Pinpoint the cell where the given text exists, returning its [x, y] midpoint coordinate. 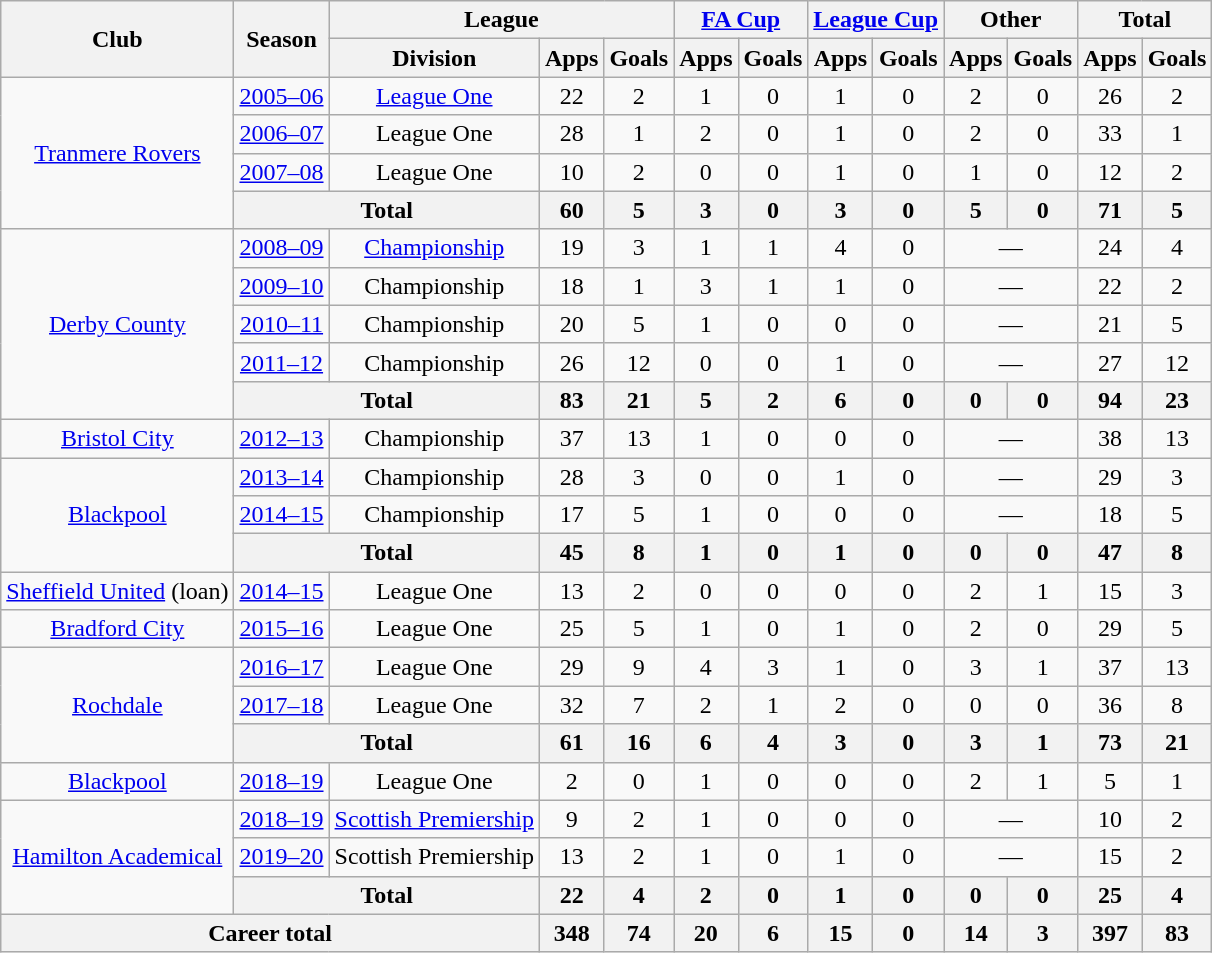
Season [282, 39]
2005–06 [282, 96]
2016–17 [282, 667]
Tranmere Rovers [118, 153]
2011–12 [282, 362]
2017–18 [282, 705]
2007–08 [282, 172]
23 [1177, 400]
Bristol City [118, 438]
Other [1011, 20]
397 [1110, 933]
2015–16 [282, 629]
60 [571, 210]
7 [639, 705]
71 [1110, 210]
47 [1110, 553]
45 [571, 553]
Derby County [118, 324]
2008–09 [282, 248]
2019–20 [282, 857]
32 [571, 705]
24 [1110, 248]
2013–14 [282, 477]
14 [976, 933]
Bradford City [118, 629]
2006–07 [282, 134]
Rochdale [118, 705]
Division [434, 58]
Club [118, 39]
74 [639, 933]
16 [639, 743]
36 [1110, 705]
17 [571, 515]
Career total [270, 933]
2009–10 [282, 286]
33 [1110, 134]
94 [1110, 400]
61 [571, 743]
38 [1110, 438]
2010–11 [282, 324]
73 [1110, 743]
Hamilton Academical [118, 857]
27 [1110, 362]
19 [571, 248]
2012–13 [282, 438]
348 [571, 933]
Sheffield United (loan) [118, 591]
League [502, 20]
League Cup [876, 20]
FA Cup [741, 20]
